Return the (x, y) coordinate for the center point of the cell that contains the specified text.  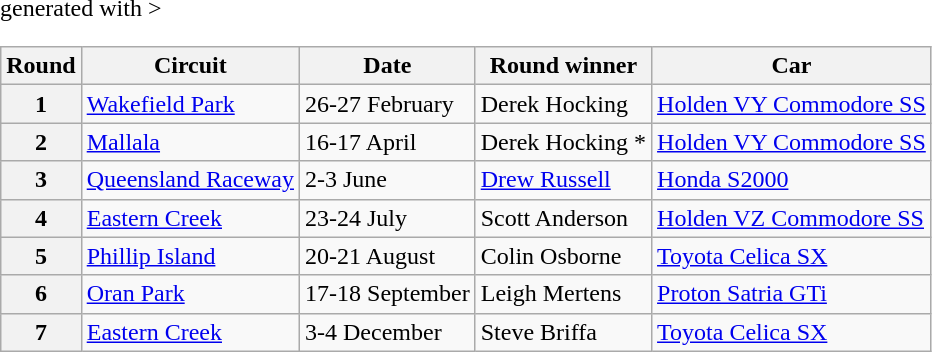
1 (41, 104)
26-27 February (388, 104)
2 (41, 142)
Steve Briffa (563, 332)
4 (41, 218)
5 (41, 256)
16-17 April (388, 142)
6 (41, 294)
Date (388, 66)
Car (792, 66)
Round (41, 66)
Drew Russell (563, 180)
7 (41, 332)
Leigh Mertens (563, 294)
Derek Hocking (563, 104)
Proton Satria GTi (792, 294)
17-18 September (388, 294)
Queensland Raceway (190, 180)
Wakefield Park (190, 104)
Honda S2000 (792, 180)
Phillip Island (190, 256)
Circuit (190, 66)
Colin Osborne (563, 256)
2-3 June (388, 180)
Oran Park (190, 294)
Mallala (190, 142)
Derek Hocking * (563, 142)
3-4 December (388, 332)
20-21 August (388, 256)
Holden VZ Commodore SS (792, 218)
Round winner (563, 66)
23-24 July (388, 218)
3 (41, 180)
Scott Anderson (563, 218)
